Scan for the cell matching the given text and deliver its [X, Y] coordinate at center. 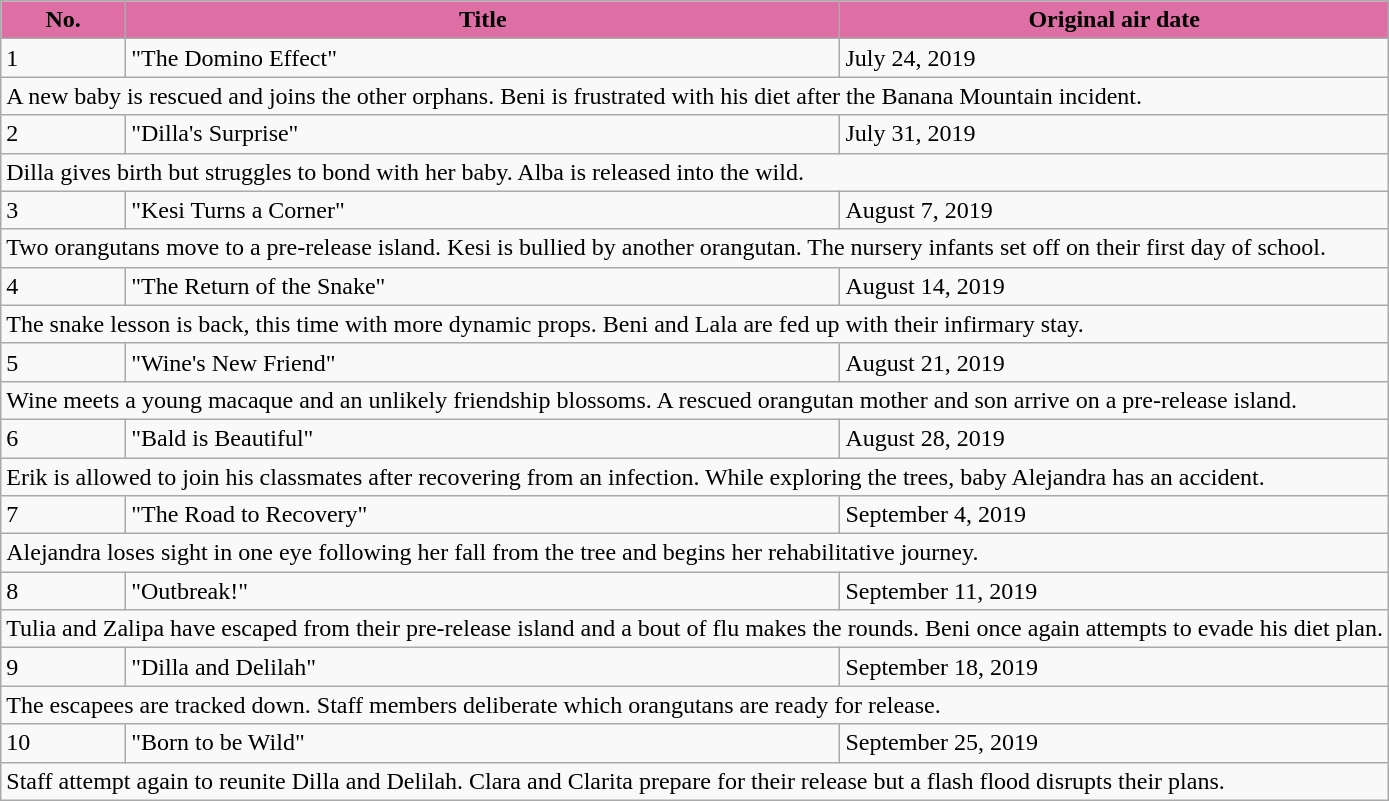
September 18, 2019 [1114, 667]
Tulia and Zalipa have escaped from their pre-release island and a bout of flu makes the rounds. Beni once again attempts to evade his diet plan. [695, 629]
"Wine's New Friend" [483, 362]
July 31, 2019 [1114, 134]
3 [64, 210]
"Kesi Turns a Corner" [483, 210]
1 [64, 58]
Staff attempt again to reunite Dilla and Delilah. Clara and Clarita prepare for their release but a flash flood disrupts their plans. [695, 781]
August 7, 2019 [1114, 210]
Title [483, 20]
August 21, 2019 [1114, 362]
No. [64, 20]
The escapees are tracked down. Staff members deliberate which orangutans are ready for release. [695, 705]
"Bald is Beautiful" [483, 438]
6 [64, 438]
Two orangutans move to a pre-release island. Kesi is bullied by another orangutan. The nursery infants set off on their first day of school. [695, 248]
Erik is allowed to join his classmates after recovering from an infection. While exploring the trees, baby Alejandra has an accident. [695, 477]
10 [64, 743]
The snake lesson is back, this time with more dynamic props. Beni and Lala are fed up with their infirmary stay. [695, 324]
"Born to be Wild" [483, 743]
Dilla gives birth but struggles to bond with her baby. Alba is released into the wild. [695, 172]
September 4, 2019 [1114, 515]
7 [64, 515]
Alejandra loses sight in one eye following her fall from the tree and begins her rehabilitative journey. [695, 553]
"The Return of the Snake" [483, 286]
5 [64, 362]
August 14, 2019 [1114, 286]
"Dilla's Surprise" [483, 134]
August 28, 2019 [1114, 438]
2 [64, 134]
Original air date [1114, 20]
9 [64, 667]
8 [64, 591]
September 25, 2019 [1114, 743]
"The Domino Effect" [483, 58]
July 24, 2019 [1114, 58]
"Outbreak!" [483, 591]
Wine meets a young macaque and an unlikely friendship blossoms. A rescued orangutan mother and son arrive on a pre-release island. [695, 400]
4 [64, 286]
A new baby is rescued and joins the other orphans. Beni is frustrated with his diet after the Banana Mountain incident. [695, 96]
September 11, 2019 [1114, 591]
"The Road to Recovery" [483, 515]
"Dilla and Delilah" [483, 667]
